Output the [X, Y] coordinate of the center of the cell containing the given text.  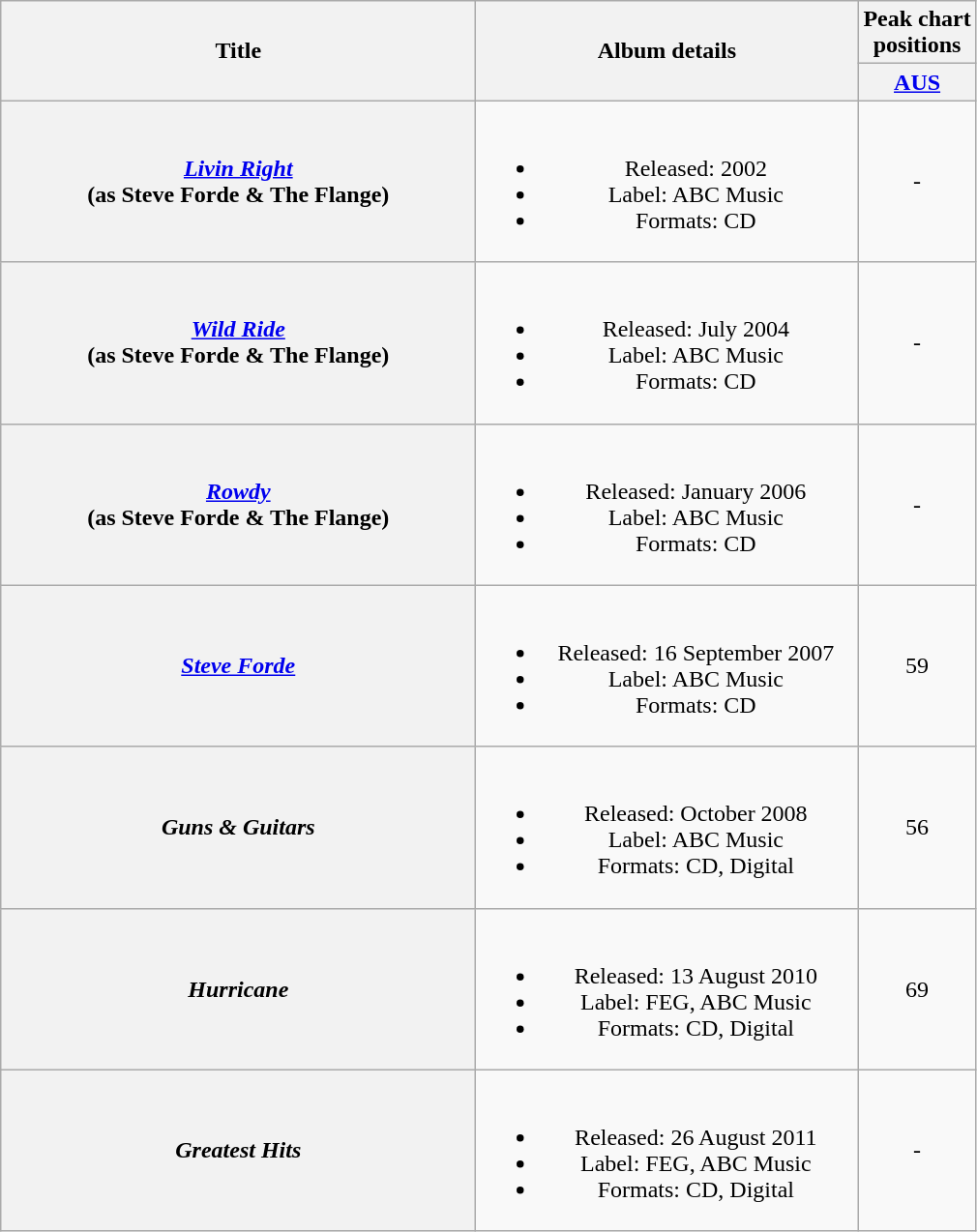
Wild Ride (as Steve Forde & The Flange) [238, 342]
Hurricane [238, 988]
Album details [667, 50]
Released: 26 August 2011Label: FEG, ABC MusicFormats: CD, Digital [667, 1151]
Released: January 2006Label: ABC MusicFormats: CD [667, 505]
Released: October 2008Label: ABC MusicFormats: CD, Digital [667, 828]
Released: 16 September 2007Label: ABC MusicFormats: CD [667, 665]
69 [917, 988]
AUS [917, 82]
Peak chartpositions [917, 33]
Guns & Guitars [238, 828]
Released: July 2004 Label: ABC MusicFormats: CD [667, 342]
Steve Forde [238, 665]
Released: 2002Label: ABC MusicFormats: CD [667, 182]
Livin Right (as Steve Forde & The Flange) [238, 182]
Rowdy (as Steve Forde & The Flange) [238, 505]
Title [238, 50]
56 [917, 828]
Greatest Hits [238, 1151]
Released: 13 August 2010Label: FEG, ABC MusicFormats: CD, Digital [667, 988]
59 [917, 665]
